Scan for the cell matching the given text and deliver its [X, Y] coordinate at center. 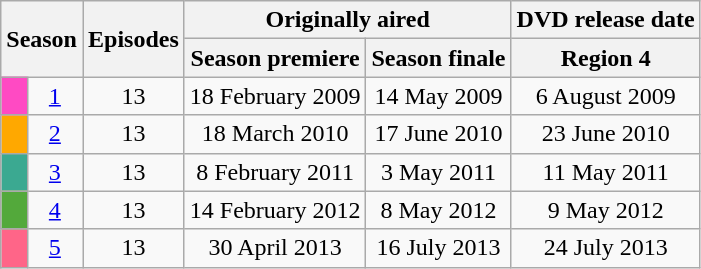
Region 4 [606, 58]
3 [54, 172]
Episodes [133, 39]
Originally aired [348, 20]
2 [54, 134]
18 February 2009 [275, 96]
14 May 2009 [438, 96]
8 May 2012 [438, 210]
17 June 2010 [438, 134]
3 May 2011 [438, 172]
5 [54, 248]
9 May 2012 [606, 210]
6 August 2009 [606, 96]
30 April 2013 [275, 248]
16 July 2013 [438, 248]
23 June 2010 [606, 134]
Season premiere [275, 58]
Season [42, 39]
8 February 2011 [275, 172]
1 [54, 96]
18 March 2010 [275, 134]
11 May 2011 [606, 172]
Season finale [438, 58]
4 [54, 210]
DVD release date [606, 20]
14 February 2012 [275, 210]
24 July 2013 [606, 248]
